Scan for the cell matching the given text and deliver its (X, Y) coordinate at center. 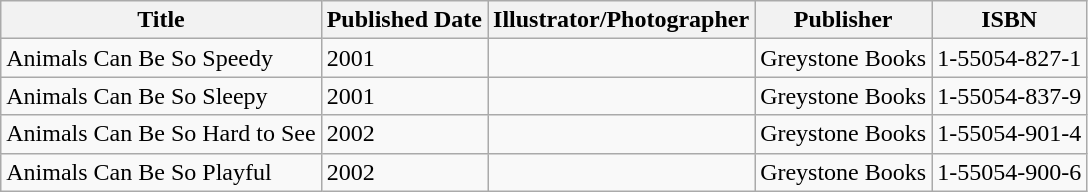
Illustrator/Photographer (622, 20)
Animals Can Be So Hard to See (161, 134)
1-55054-900-6 (1010, 172)
Title (161, 20)
Publisher (844, 20)
Published Date (404, 20)
1-55054-901-4 (1010, 134)
Animals Can Be So Playful (161, 172)
Animals Can Be So Sleepy (161, 96)
Animals Can Be So Speedy (161, 58)
ISBN (1010, 20)
1-55054-827-1 (1010, 58)
1-55054-837-9 (1010, 96)
